Capture the cell that displays the provided text and extract its (x, y) central coordinate. 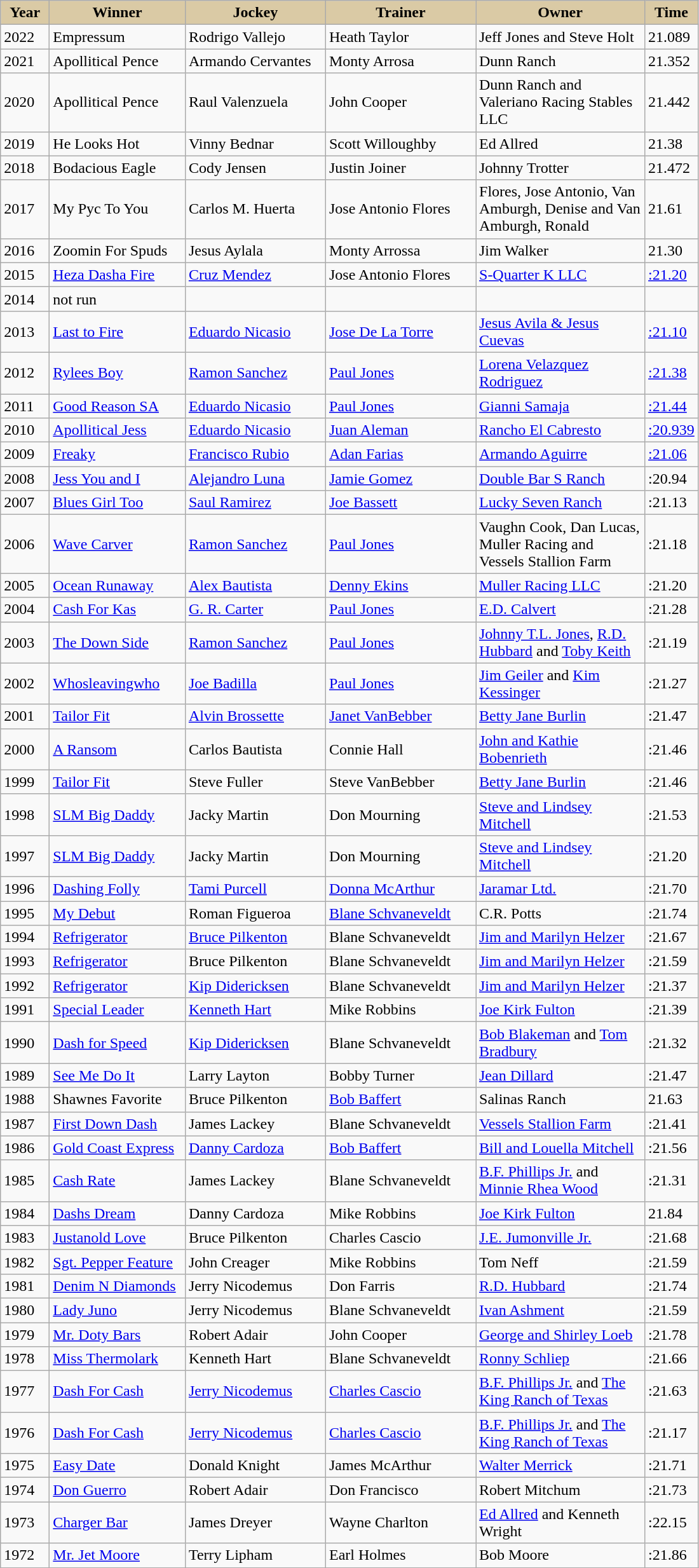
Lucky Seven Ranch (560, 503)
21.61 (672, 209)
Don Francisco (400, 1490)
Francisco Rubio (255, 454)
Bill and Louella Mitchell (560, 1148)
Robert Mitchum (560, 1490)
Wayne Charlton (400, 1523)
Steve Fuller (255, 782)
:21.53 (672, 815)
:21.71 (672, 1466)
1981 (25, 1286)
B.F. Phillips Jr. and Minnie Rhea Wood (560, 1181)
Rodrigo Vallejo (255, 37)
21.442 (672, 102)
1985 (25, 1181)
Jess You and I (118, 479)
James McArthur (400, 1466)
C.R. Potts (560, 913)
2004 (25, 610)
2007 (25, 503)
2006 (25, 544)
Lorena Velazquez Rodriguez (560, 372)
Wave Carver (118, 544)
1973 (25, 1523)
2000 (25, 749)
Double Bar S Ranch (560, 479)
2022 (25, 37)
Dunn Ranch and Valeriano Racing Stables LLC (560, 102)
Armando Aguirre (560, 454)
1986 (25, 1148)
Ed Allred (560, 144)
2017 (25, 209)
1990 (25, 1042)
Whosleavingwho (118, 684)
Trainer (400, 13)
:21.67 (672, 937)
Connie Hall (400, 749)
Cash Rate (118, 1181)
Cash For Kas (118, 610)
Vaughn Cook, Dan Lucas, Muller Racing and Vessels Stallion Farm (560, 544)
Raul Valenzuela (255, 102)
Jockey (255, 13)
The Down Side (118, 642)
2011 (25, 406)
:21.56 (672, 1148)
Ronny Schliep (560, 1359)
Empressum (118, 37)
Don Guerro (118, 1490)
:21.13 (672, 503)
1992 (25, 986)
1998 (25, 815)
Ocean Runaway (118, 585)
G. R. Carter (255, 610)
:21.78 (672, 1334)
Ivan Ashment (560, 1310)
21.089 (672, 37)
:21.18 (672, 544)
Owner (560, 13)
:21.41 (672, 1124)
Freaky (118, 454)
1993 (25, 962)
Terry Lipham (255, 1555)
Adan Farias (400, 454)
1984 (25, 1213)
Jeff Jones and Steve Holt (560, 37)
Mr. Jet Moore (118, 1555)
Special Leader (118, 1010)
Cruz Mendez (255, 275)
1979 (25, 1334)
21.84 (672, 1213)
Larry Layton (255, 1075)
21.352 (672, 61)
Joe Badilla (255, 684)
1975 (25, 1466)
Justin Joiner (400, 168)
My Pyc To You (118, 209)
Gold Coast Express (118, 1148)
:21.66 (672, 1359)
1996 (25, 889)
:21.17 (672, 1433)
21.63 (672, 1100)
2001 (25, 716)
Salinas Ranch (560, 1100)
1980 (25, 1310)
:20.94 (672, 479)
:21.44 (672, 406)
1999 (25, 782)
Earl Holmes (400, 1555)
:21.28 (672, 610)
Gianni Samaja (560, 406)
Monty Arrossa (400, 250)
Lady Juno (118, 1310)
:21.06 (672, 454)
Joe Bassett (400, 503)
1977 (25, 1392)
Zoomin For Spuds (118, 250)
Denim N Diamonds (118, 1286)
Easy Date (118, 1466)
Bodacious Eagle (118, 168)
Juan Aleman (400, 430)
Apollitical Jess (118, 430)
Vinny Bednar (255, 144)
Carlos Bautista (255, 749)
Bob Moore (560, 1555)
1982 (25, 1262)
Jim Walker (560, 250)
21.472 (672, 168)
Janet VanBebber (400, 716)
Year (25, 13)
1997 (25, 856)
Alejandro Luna (255, 479)
1995 (25, 913)
First Down Dash (118, 1124)
:21.86 (672, 1555)
Saul Ramirez (255, 503)
Ed Allred and Kenneth Wright (560, 1523)
Blues Girl Too (118, 503)
1989 (25, 1075)
Jaramar Ltd. (560, 889)
Don Farris (400, 1286)
Shawnes Favorite (118, 1100)
not run (118, 299)
Time (672, 13)
1988 (25, 1100)
:21.63 (672, 1392)
2014 (25, 299)
Dashing Folly (118, 889)
2013 (25, 332)
Jean Dillard (560, 1075)
Sgt. Pepper Feature (118, 1262)
2010 (25, 430)
:21.73 (672, 1490)
:20.939 (672, 430)
Heath Taylor (400, 37)
2021 (25, 61)
1978 (25, 1359)
Jesus Avila & Jesus Cuevas (560, 332)
21.38 (672, 144)
R.D. Hubbard (560, 1286)
Winner (118, 13)
Mr. Doty Bars (118, 1334)
Walter Merrick (560, 1466)
Justanold Love (118, 1237)
Miss Thermolark (118, 1359)
1991 (25, 1010)
Jesus Aylala (255, 250)
Steve VanBebber (400, 782)
1994 (25, 937)
Roman Figueroa (255, 913)
2009 (25, 454)
:21.27 (672, 684)
1983 (25, 1237)
2015 (25, 275)
Tami Purcell (255, 889)
Rancho El Cabresto (560, 430)
:21.38 (672, 372)
My Debut (118, 913)
2002 (25, 684)
John and Kathie Bobenrieth (560, 749)
Dash for Speed (118, 1042)
Flores, Jose Antonio, Van Amburgh, Denise and Van Amburgh, Ronald (560, 209)
Jim Geiler and Kim Kessinger (560, 684)
Armando Cervantes (255, 61)
Denny Ekins (400, 585)
Vessels Stallion Farm (560, 1124)
He Looks Hot (118, 144)
See Me Do It (118, 1075)
2012 (25, 372)
Johnny Trotter (560, 168)
Bob Blakeman and Tom Bradbury (560, 1042)
1976 (25, 1433)
Charger Bar (118, 1523)
Carlos M. Huerta (255, 209)
2020 (25, 102)
Dunn Ranch (560, 61)
Rylees Boy (118, 372)
:21.32 (672, 1042)
21.30 (672, 250)
George and Shirley Loeb (560, 1334)
1972 (25, 1555)
:21.39 (672, 1010)
Heza Dasha Fire (118, 275)
J.E. Jumonville Jr. (560, 1237)
:21.10 (672, 332)
Muller Racing LLC (560, 585)
:21.19 (672, 642)
Dashs Dream (118, 1213)
Good Reason SA (118, 406)
:22.15 (672, 1523)
E.D. Calvert (560, 610)
Tom Neff (560, 1262)
2005 (25, 585)
Alex Bautista (255, 585)
1987 (25, 1124)
Donna McArthur (400, 889)
Jose De La Torre (400, 332)
:21.70 (672, 889)
:21.68 (672, 1237)
2008 (25, 479)
2003 (25, 642)
2018 (25, 168)
Monty Arrosa (400, 61)
John Creager (255, 1262)
Jamie Gomez (400, 479)
Bobby Turner (400, 1075)
Scott Willoughby (400, 144)
S-Quarter K LLC (560, 275)
Last to Fire (118, 332)
1974 (25, 1490)
A Ransom (118, 749)
:21.37 (672, 986)
:21.31 (672, 1181)
Donald Knight (255, 1466)
Johnny T.L. Jones, R.D. Hubbard and Toby Keith (560, 642)
Alvin Brossette (255, 716)
Cody Jensen (255, 168)
2016 (25, 250)
James Dreyer (255, 1523)
2019 (25, 144)
